Determine the [X, Y] coordinate at the center of the cell enclosing the given text.  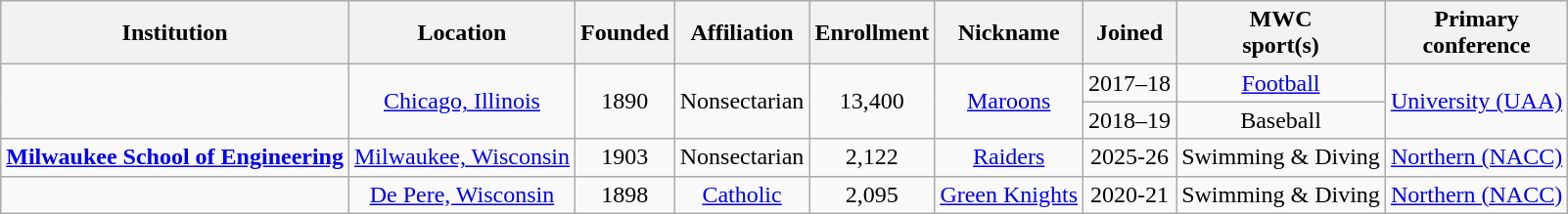
Primaryconference [1476, 33]
Nickname [1009, 33]
Milwaukee, Wisconsin [462, 157]
2020-21 [1130, 194]
2017–18 [1130, 83]
Location [462, 33]
2,122 [872, 157]
Institution [175, 33]
Green Knights [1009, 194]
Milwaukee School of Engineering [175, 157]
De Pere, Wisconsin [462, 194]
13,400 [872, 102]
Baseball [1281, 120]
1903 [624, 157]
1890 [624, 102]
Founded [624, 33]
2018–19 [1130, 120]
1898 [624, 194]
Maroons [1009, 102]
2,095 [872, 194]
Chicago, Illinois [462, 102]
Football [1281, 83]
MWCsport(s) [1281, 33]
Enrollment [872, 33]
Catholic [742, 194]
University (UAA) [1476, 102]
Joined [1130, 33]
Raiders [1009, 157]
2025-26 [1130, 157]
Affiliation [742, 33]
